Search for the cell housing the specified text and yield its (x, y) center coordinate. 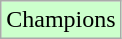
Champions (61, 20)
